From the cell containing the given text, extract its center point as (X, Y) coordinate. 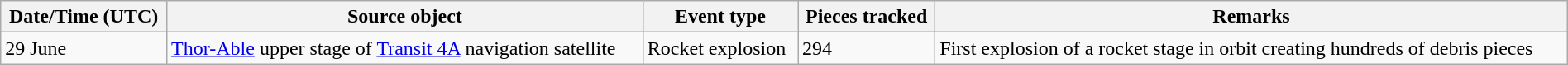
Rocket explosion (719, 48)
294 (867, 48)
Remarks (1251, 17)
Pieces tracked (867, 17)
Source object (405, 17)
Thor-Able upper stage of Transit 4A navigation satellite (405, 48)
29 June (84, 48)
Event type (719, 17)
Date/Time (UTC) (84, 17)
First explosion of a rocket stage in orbit creating hundreds of debris pieces (1251, 48)
